Locate the cell with the specified text and output its [X, Y] center coordinate. 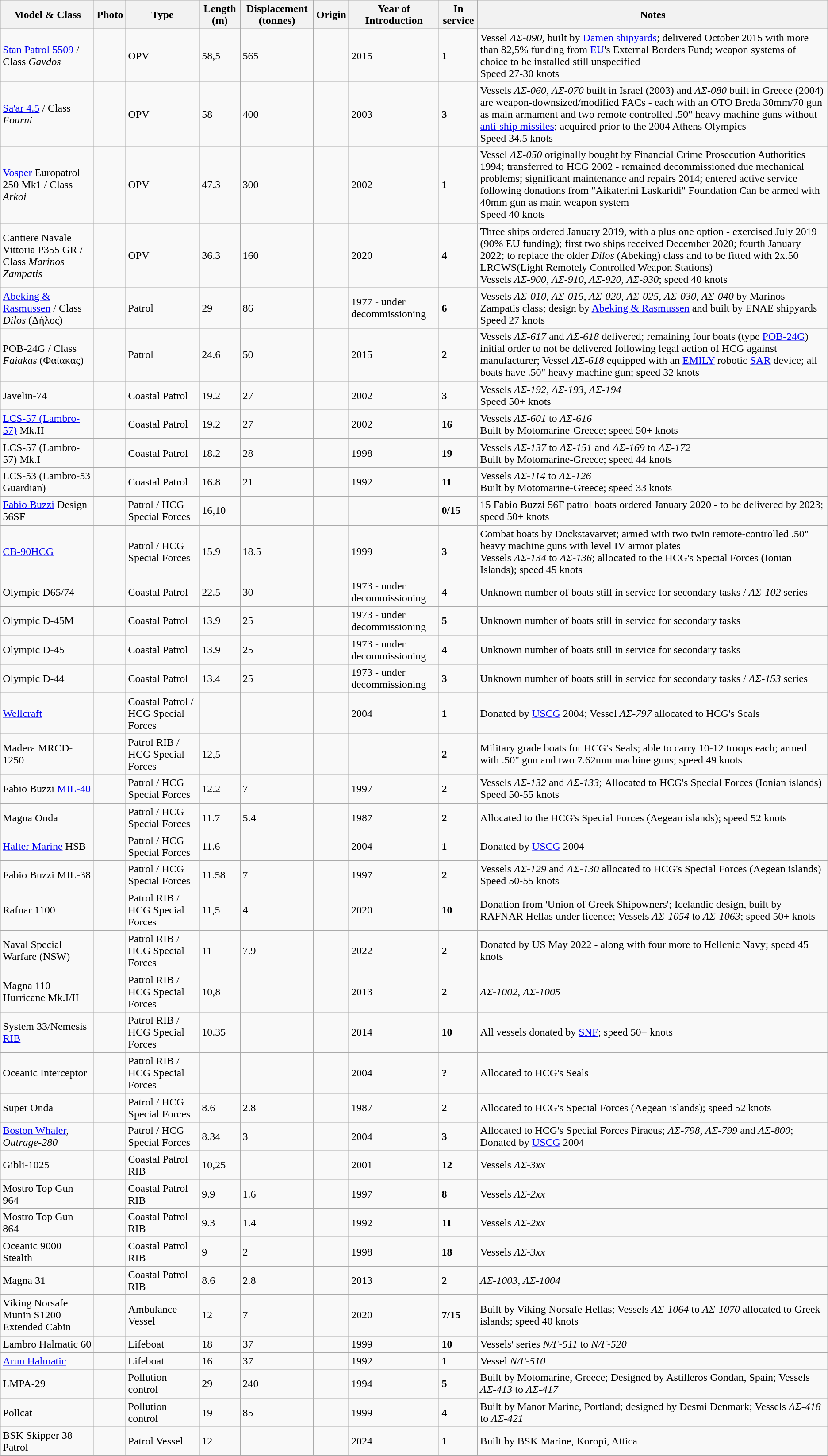
? [458, 1073]
36.3 [220, 255]
Origin [331, 15]
15.9 [220, 551]
In service [458, 15]
Year ofIntroduction [394, 15]
7/15 [458, 1315]
CB-90HCG [47, 551]
Allocated to HCG's Special Forces Piraeus; ΛΣ-798, ΛΣ-799 and ΛΣ-800; Donated by USCG 2004 [653, 1136]
Mostro Top Gun 864 [47, 1223]
2014 [394, 1032]
Pollcat [47, 1413]
Fabio Buzzi Design 56SF [47, 511]
ΛΣ-1002, ΛΣ-1005 [653, 991]
11.6 [220, 846]
5.4 [277, 818]
8.34 [220, 1136]
10.35 [220, 1032]
Stan Patrol 5509 / Class Gavdos [47, 56]
300 [277, 185]
2001 [394, 1166]
Mostro Top Gun 964 [47, 1194]
85 [277, 1413]
Photo [110, 15]
15 Fabio Buzzi 56F patrol boats ordered January 2020 - to be delivered by 2023; speed 50+ knots [653, 511]
2003 [394, 114]
Arun Halmatic [47, 1361]
Vessel Ν/Γ-510 [653, 1361]
2022 [394, 951]
Type [163, 15]
11.7 [220, 818]
Olympic D-45 [47, 650]
7.9 [277, 951]
Donated by US May 2022 - along with four more to Hellenic Navy; speed 45 knots [653, 951]
Built by Manor Marine, Portland; designed by Desmi Denmark; Vessels ΛΣ-418 to ΛΣ-421 [653, 1413]
160 [277, 255]
Vessels ΛΣ-114 to ΛΣ-126Built by Motomarine-Greece; speed 33 knots [653, 481]
Built by BSK Marine, Koropi, Attica [653, 1441]
Wellcraft [47, 713]
Cantiere Navale Vittoria P355 GR / Class Marinos Zampatis [47, 255]
Magna 31 [47, 1281]
Allocated to the HCG's Special Forces (Aegean islands); speed 52 knots [653, 818]
Magna 110 Hurricane Mk.I/II [47, 991]
Super Onda [47, 1107]
16.8 [220, 481]
21 [277, 481]
9.3 [220, 1223]
LCS-57 (Lambro-57) Mk.I [47, 453]
Viking Norsafe Munin S1200 Extended Cabin [47, 1315]
Vosper Europatrol 250 Mk1 / Class Arkoi [47, 185]
30 [277, 592]
Magna Onda [47, 818]
ΛΣ-1003, ΛΣ-1004 [653, 1281]
0/15 [458, 511]
1.4 [277, 1223]
Sa'ar 4.5 / Class Fourni [47, 114]
47.3 [220, 185]
13.4 [220, 679]
All vessels donated by SNF; speed 50+ knots [653, 1032]
Fabio Buzzi MIL-40 [47, 789]
Displacement (tonnes) [277, 15]
Oceanic 9000 Stealth [47, 1252]
28 [277, 453]
Military grade boats for HCG's Seals; able to carry 10-12 troops each; armed with .50" gun and two 7.62mm machine guns; speed 49 knots [653, 754]
LMPA-29 [47, 1383]
Allocated to HCG's Special Forces (Aegean islands); speed 52 knots [653, 1107]
Built by Viking Norsafe Hellas; Vessels ΛΣ-1064 to ΛΣ-1070 allocated to Greek islands; speed 40 knots [653, 1315]
9 [220, 1252]
Donation from 'Union of Greek Shipowners'; Icelandic design, built by RAFNAR Hellas under licence; Vessels ΛΣ-1054 to ΛΣ-1063; speed 50+ knots [653, 910]
Vessels ΛΣ-137 to ΛΣ-151 and ΛΣ-169 to ΛΣ-172Built by Motomarine-Greece; speed 44 knots [653, 453]
10,25 [220, 1166]
Abeking & Rasmussen / Class Dilos (Δήλος) [47, 308]
Lambro Halmatic 60 [47, 1344]
Fabio Buzzi MIL-38 [47, 875]
Length (m) [220, 15]
Gibli-1025 [47, 1166]
Donated by USCG 2004 [653, 846]
10,8 [220, 991]
16,10 [220, 511]
Javelin-74 [47, 396]
6 [458, 308]
18.5 [277, 551]
Notes [653, 15]
LCS-57 (Lambro-57) Mk.II [47, 424]
Rafnar 1100 [47, 910]
Olympic D-44 [47, 679]
1977 - under decommissioning [394, 308]
System 33/Nemesis RIB [47, 1032]
12.2 [220, 789]
Coastal Patrol / HCG Special Forces [163, 713]
Olympic D65/74 [47, 592]
86 [277, 308]
2024 [394, 1441]
Donated by USCG 2004; Vessel ΛΣ-797 allocated to HCG's Seals [653, 713]
Oceanic Interceptor [47, 1073]
22.5 [220, 592]
Ambulance Vessel [163, 1315]
Built by Motomarine, Greece; Designed by Astilleros Gondan, Spain; Vessels ΛΣ-413 to ΛΣ-417 [653, 1383]
Patrol Vessel [163, 1441]
12,5 [220, 754]
Unknown number of boats still in service for secondary tasks / ΛΣ-102 series [653, 592]
8 [458, 1194]
1994 [394, 1383]
BSK Skipper 38 Patrol [47, 1441]
Halter Marine HSB [47, 846]
Boston Whaler, Outrage-280 [47, 1136]
Madera MRCD-1250 [47, 754]
Vessels' series Ν/Γ-511 to Ν/Γ-520 [653, 1344]
240 [277, 1383]
Vessels ΛΣ-601 to ΛΣ-616Built by Motomarine-Greece; speed 50+ knots [653, 424]
Unknown number of boats still in service for secondary tasks / ΛΣ-153 series [653, 679]
50 [277, 355]
565 [277, 56]
58 [220, 114]
24.6 [220, 355]
LCS-53 (Lambro-53 Guardian) [47, 481]
POB-24G / Class Faiakas (Φαίακας) [47, 355]
11,5 [220, 910]
11.58 [220, 875]
Olympic D-45M [47, 621]
9.9 [220, 1194]
Vessels ΛΣ-132 and ΛΣ-133; Allocated to HCG's Special Forces (Ionian islands)Speed 50-55 knots [653, 789]
400 [277, 114]
1.6 [277, 1194]
18.2 [220, 453]
Allocated to HCG's Seals [653, 1073]
Model & Class [47, 15]
Vessels ΛΣ-129 and ΛΣ-130 allocated to HCG's Special Forces (Aegean islands)Speed 50-55 knots [653, 875]
Vessels ΛΣ-192, ΛΣ-193, ΛΣ-194Speed 50+ knots [653, 396]
Naval Special Warfare (NSW) [47, 951]
58,5 [220, 56]
